Detect which cell encompasses the target text, then output its (X, Y) center coordinate. 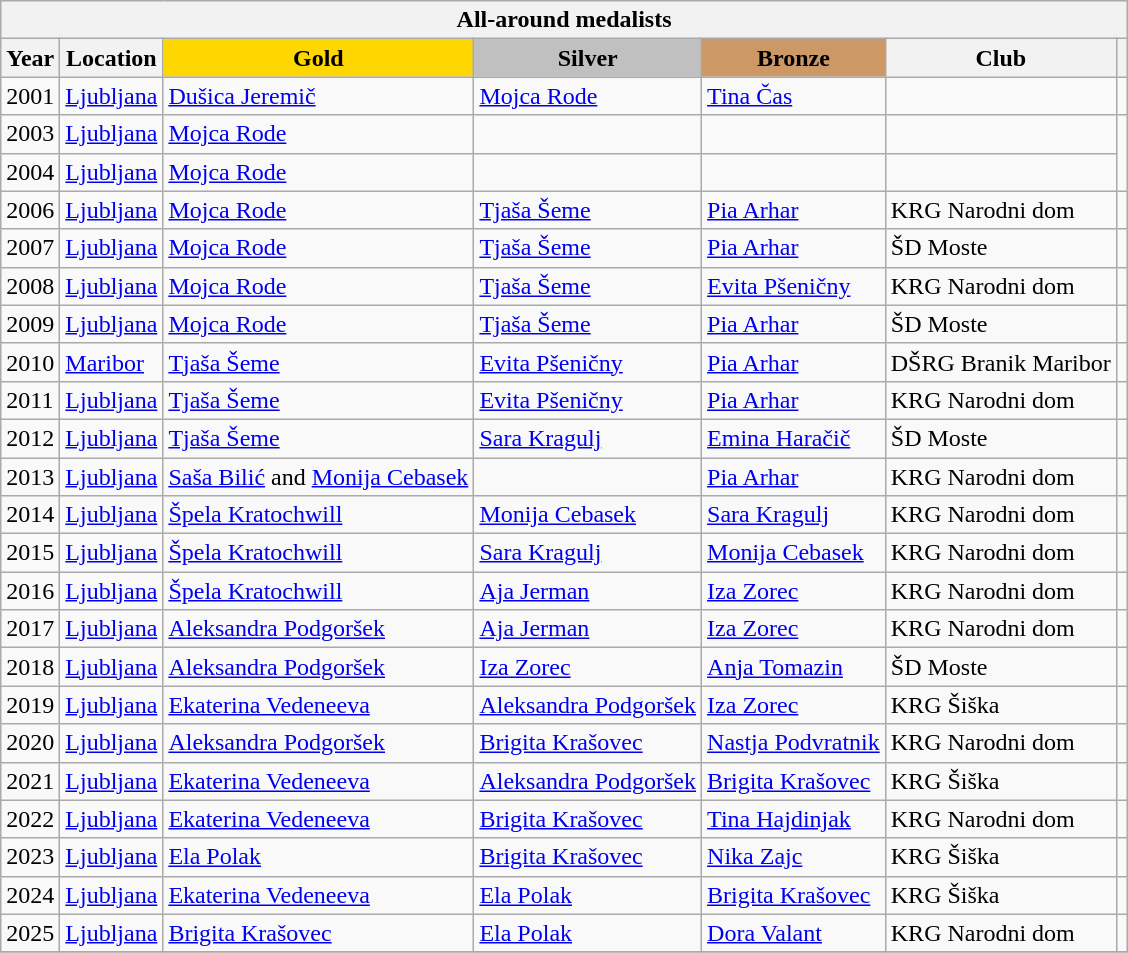
2016 (30, 591)
2021 (30, 781)
Gold (318, 58)
Nastja Podvratnik (794, 743)
2019 (30, 705)
2004 (30, 172)
2014 (30, 515)
Silver (588, 58)
Bronze (794, 58)
2010 (30, 362)
2001 (30, 96)
Emina Haračič (794, 438)
2013 (30, 477)
2009 (30, 324)
Dušica Jeremič (318, 96)
Tina Hajdinjak (794, 819)
Dora Valant (794, 933)
2008 (30, 286)
Location (112, 58)
Saša Bilić and Monija Cebasek (318, 477)
2023 (30, 857)
2015 (30, 553)
Year (30, 58)
Tina Čas (794, 96)
2017 (30, 629)
Anja Tomazin (794, 667)
2011 (30, 400)
2012 (30, 438)
Club (1000, 58)
2024 (30, 895)
2025 (30, 933)
Maribor (112, 362)
2006 (30, 210)
Nika Zajc (794, 857)
All-around medalists (564, 20)
2003 (30, 134)
DŠRG Branik Maribor (1000, 362)
2018 (30, 667)
2022 (30, 819)
2020 (30, 743)
2007 (30, 248)
